Provide the (x, y) coordinate of the cell's center where the given text is located.  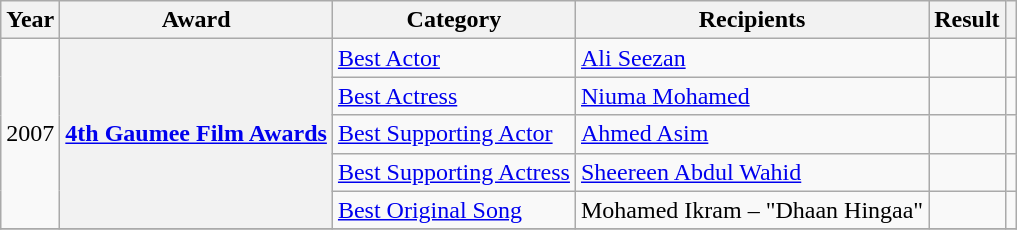
Best Actress (454, 96)
Best Original Song (454, 210)
4th Gaumee Film Awards (196, 134)
Sheereen Abdul Wahid (752, 172)
Category (454, 20)
Best Actor (454, 58)
Best Supporting Actor (454, 134)
Award (196, 20)
2007 (30, 134)
Result (967, 20)
Mohamed Ikram – "Dhaan Hingaa" (752, 210)
Year (30, 20)
Recipients (752, 20)
Ali Seezan (752, 58)
Niuma Mohamed (752, 96)
Best Supporting Actress (454, 172)
Ahmed Asim (752, 134)
